Pinpoint the cell where the given text exists, returning its (X, Y) midpoint coordinate. 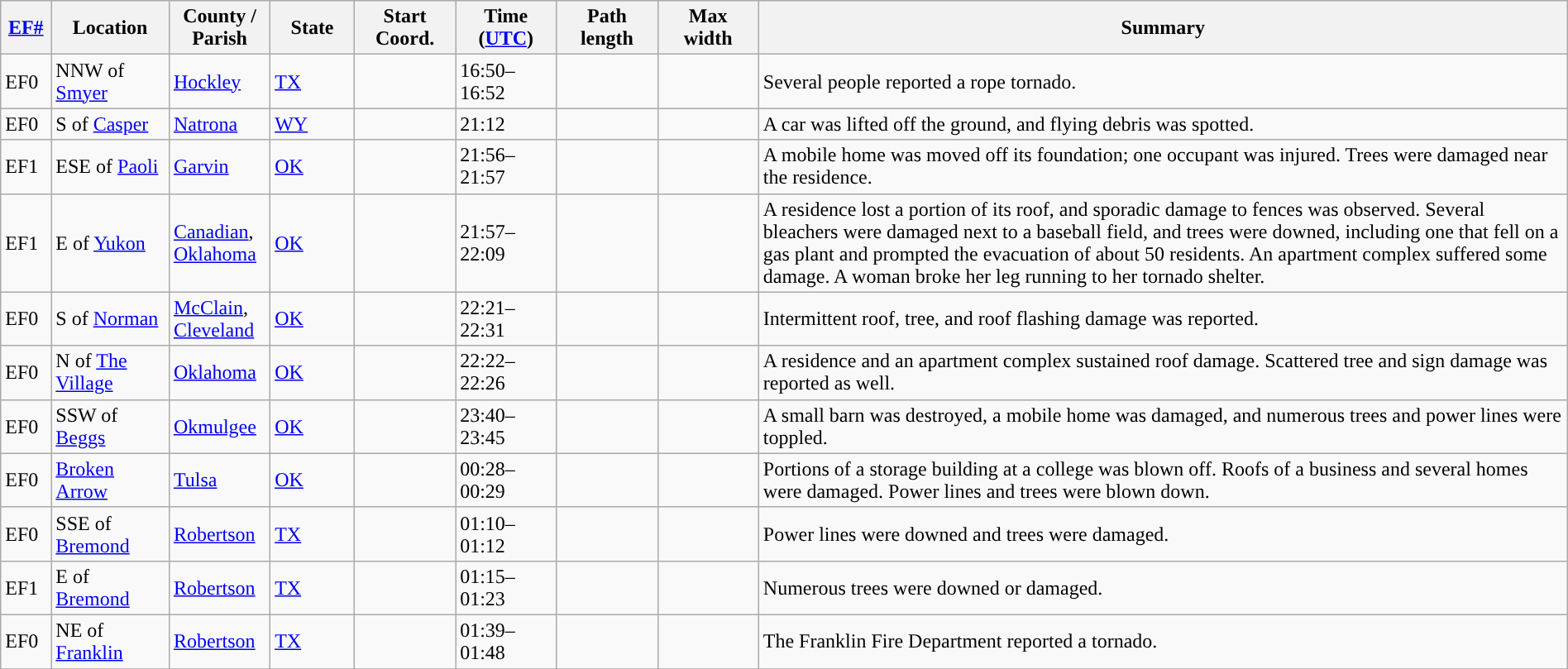
Natrona (219, 124)
Summary (1163, 28)
The Franklin Fire Department reported a tornado. (1163, 642)
Portions of a storage building at a college was blown off. Roofs of a business and several homes were damaged. Power lines and trees were blown down. (1163, 480)
S of Norman (111, 319)
ESE of Paoli (111, 167)
Location (111, 28)
SSE of Bremond (111, 534)
Tulsa (219, 480)
Canadian, Oklahoma (219, 243)
Power lines were downed and trees were damaged. (1163, 534)
S of Casper (111, 124)
Path length (607, 28)
County / Parish (219, 28)
Max width (708, 28)
Broken Arrow (111, 480)
01:39–01:48 (506, 642)
21:12 (506, 124)
21:56–21:57 (506, 167)
Start Coord. (404, 28)
Numerous trees were downed or damaged. (1163, 587)
Hockley (219, 81)
NE of Franklin (111, 642)
McClain, Cleveland (219, 319)
A car was lifted off the ground, and flying debris was spotted. (1163, 124)
00:28–00:29 (506, 480)
E of Yukon (111, 243)
WY (313, 124)
Several people reported a rope tornado. (1163, 81)
Oklahoma (219, 372)
EF# (26, 28)
E of Bremond (111, 587)
16:50–16:52 (506, 81)
Time (UTC) (506, 28)
23:40–23:45 (506, 427)
A mobile home was moved off its foundation; one occupant was injured. Trees were damaged near the residence. (1163, 167)
NNW of Smyer (111, 81)
A residence and an apartment complex sustained roof damage. Scattered tree and sign damage was reported as well. (1163, 372)
22:22–22:26 (506, 372)
Intermittent roof, tree, and roof flashing damage was reported. (1163, 319)
01:10–01:12 (506, 534)
SSW of Beggs (111, 427)
22:21–22:31 (506, 319)
Okmulgee (219, 427)
21:57–22:09 (506, 243)
01:15–01:23 (506, 587)
State (313, 28)
Garvin (219, 167)
N of The Village (111, 372)
A small barn was destroyed, a mobile home was damaged, and numerous trees and power lines were toppled. (1163, 427)
